Pinpoint the cell where the given text exists, returning its (X, Y) midpoint coordinate. 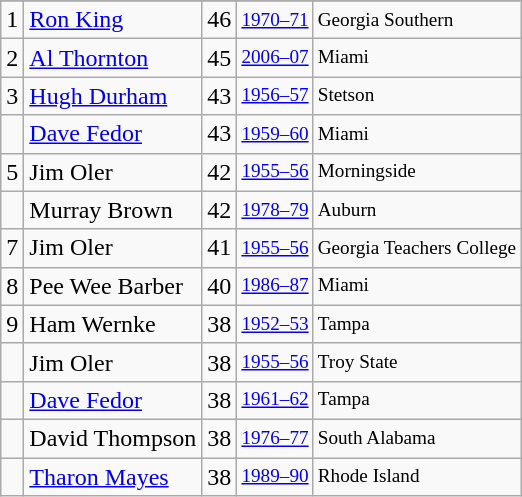
1989–90 (275, 477)
1959–60 (275, 134)
5 (12, 172)
8 (12, 286)
3 (12, 96)
2006–07 (275, 58)
Georgia Teachers College (417, 248)
1978–79 (275, 210)
45 (220, 58)
1970–71 (275, 20)
7 (12, 248)
South Alabama (417, 438)
Stetson (417, 96)
Ham Wernke (113, 324)
1986–87 (275, 286)
2 (12, 58)
Al Thornton (113, 58)
Rhode Island (417, 477)
David Thompson (113, 438)
Tharon Mayes (113, 477)
1976–77 (275, 438)
40 (220, 286)
41 (220, 248)
46 (220, 20)
1961–62 (275, 400)
Troy State (417, 362)
1956–57 (275, 96)
Hugh Durham (113, 96)
Morningside (417, 172)
1952–53 (275, 324)
Georgia Southern (417, 20)
Murray Brown (113, 210)
Pee Wee Barber (113, 286)
Ron King (113, 20)
1 (12, 20)
Auburn (417, 210)
9 (12, 324)
